Scan for the cell matching the given text and deliver its [X, Y] coordinate at center. 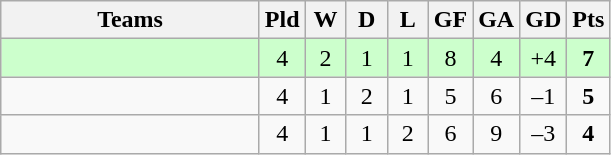
Teams [130, 20]
GF [450, 20]
9 [496, 134]
GA [496, 20]
7 [588, 58]
Pld [282, 20]
–3 [544, 134]
D [366, 20]
8 [450, 58]
Pts [588, 20]
W [326, 20]
–1 [544, 96]
GD [544, 20]
L [408, 20]
+4 [544, 58]
